Output the (X, Y) coordinate of the center of the cell containing the given text.  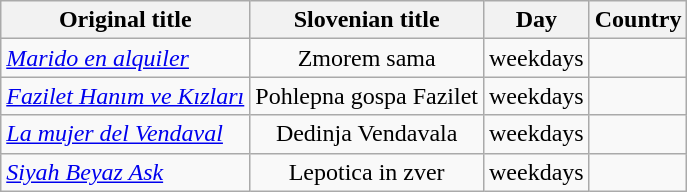
Dedinja Vendavala (367, 134)
Lepotica in zver (367, 172)
Day (536, 20)
Original title (126, 20)
Slovenian title (367, 20)
Fazilet Hanım ve Kızları (126, 96)
Siyah Beyaz Ask (126, 172)
Zmorem sama (367, 58)
Marido en alquiler (126, 58)
Country (638, 20)
La mujer del Vendaval (126, 134)
Pohlepna gospa Fazilet (367, 96)
